For the text-containing cell, return its midpoint in [X, Y] coordinate format. 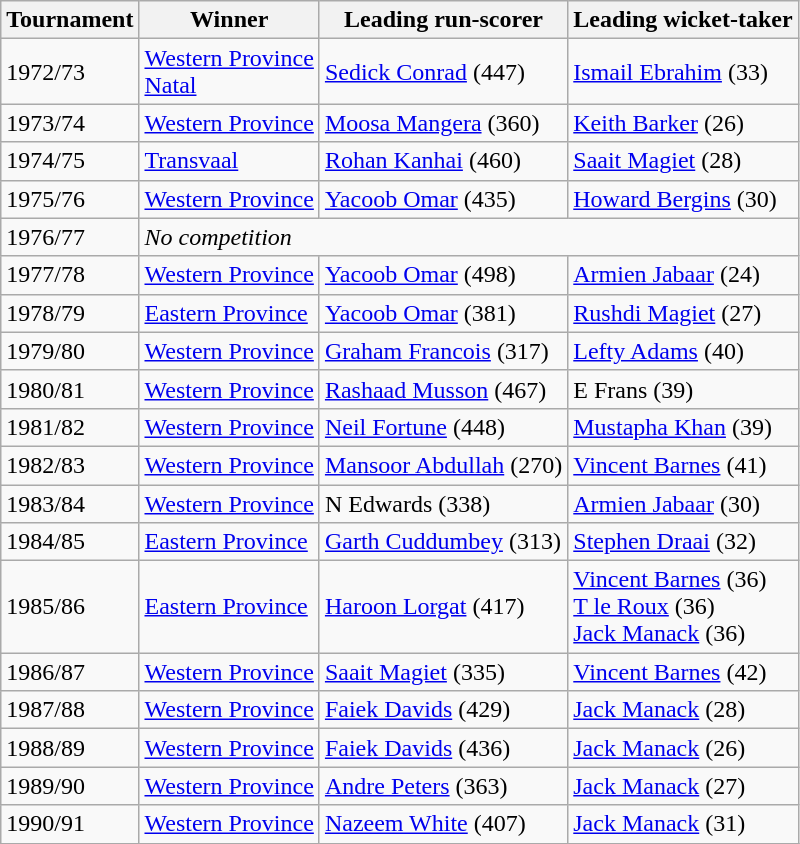
1985/86 [70, 607]
N Edwards (338) [443, 503]
Faiek Davids (436) [443, 748]
Keith Barker (26) [683, 123]
Western Province Natal [229, 72]
1989/90 [70, 786]
Leading run-scorer [443, 20]
1981/82 [70, 427]
Jack Manack (28) [683, 710]
1990/91 [70, 824]
Rohan Kanhai (460) [443, 161]
Garth Cuddumbey (313) [443, 542]
Haroon Lorgat (417) [443, 607]
1986/87 [70, 672]
E Frans (39) [683, 389]
Mustapha Khan (39) [683, 427]
Andre Peters (363) [443, 786]
1972/73 [70, 72]
1973/74 [70, 123]
Nazeem White (407) [443, 824]
1977/78 [70, 275]
1984/85 [70, 542]
Rashaad Musson (467) [443, 389]
Transvaal [229, 161]
Lefty Adams (40) [683, 351]
Yacoob Omar (381) [443, 313]
1975/76 [70, 199]
Tournament [70, 20]
Howard Bergins (30) [683, 199]
1988/89 [70, 748]
1987/88 [70, 710]
Mansoor Abdullah (270) [443, 465]
Vincent Barnes (42) [683, 672]
Graham Francois (317) [443, 351]
Armien Jabaar (30) [683, 503]
1980/81 [70, 389]
Armien Jabaar (24) [683, 275]
Leading wicket-taker [683, 20]
Rushdi Magiet (27) [683, 313]
Vincent Barnes (36) T le Roux (36) Jack Manack (36) [683, 607]
Sedick Conrad (447) [443, 72]
Neil Fortune (448) [443, 427]
1979/80 [70, 351]
Yacoob Omar (498) [443, 275]
Saait Magiet (335) [443, 672]
1983/84 [70, 503]
Jack Manack (27) [683, 786]
Moosa Mangera (360) [443, 123]
Stephen Draai (32) [683, 542]
Jack Manack (31) [683, 824]
No competition [468, 237]
Yacoob Omar (435) [443, 199]
1974/75 [70, 161]
Saait Magiet (28) [683, 161]
Winner [229, 20]
1978/79 [70, 313]
Vincent Barnes (41) [683, 465]
1982/83 [70, 465]
Ismail Ebrahim (33) [683, 72]
Faiek Davids (429) [443, 710]
1976/77 [70, 237]
Jack Manack (26) [683, 748]
